Capture the cell that displays the provided text and extract its [X, Y] central coordinate. 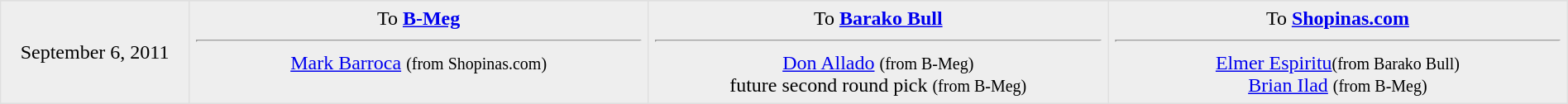
September 6, 2011 [95, 52]
To Barako BullDon Allado (from B-Meg)future second round pick (from B-Meg) [878, 52]
To B-MegMark Barroca (from Shopinas.com) [418, 52]
To Shopinas.comElmer Espiritu(from Barako Bull) Brian Ilad (from B-Meg) [1338, 52]
